From the cell containing the given text, extract its center point as (X, Y) coordinate. 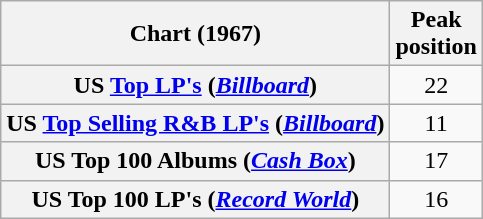
US Top Selling R&B LP's (Billboard) (196, 123)
17 (436, 161)
16 (436, 199)
US Top 100 Albums (Cash Box) (196, 161)
Chart (1967) (196, 34)
11 (436, 123)
22 (436, 85)
Peakposition (436, 34)
US Top 100 LP's (Record World) (196, 199)
US Top LP's (Billboard) (196, 85)
